Locate the cell with the specified text and output its (x, y) center coordinate. 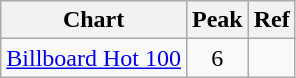
6 (217, 58)
Ref (272, 20)
Chart (94, 20)
Billboard Hot 100 (94, 58)
Peak (217, 20)
